Provide the [x, y] coordinate of the cell's center where the given text is located.  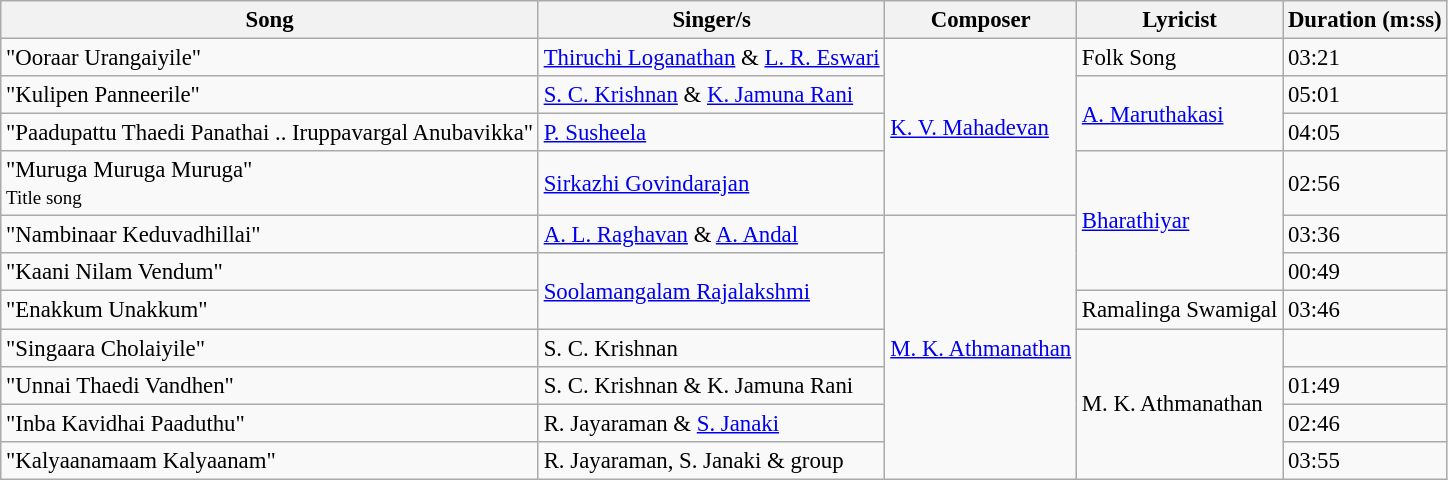
Ramalinga Swamigal [1180, 310]
A. L. Raghavan & A. Andal [712, 235]
Bharathiyar [1180, 221]
R. Jayaraman & S. Janaki [712, 423]
A. Maruthakasi [1180, 114]
"Muruga Muruga Muruga"Title song [270, 184]
"Ooraar Urangaiyile" [270, 58]
03:55 [1365, 460]
"Singaara Cholaiyile" [270, 348]
Folk Song [1180, 58]
05:01 [1365, 95]
04:05 [1365, 133]
"Kulipen Panneerile" [270, 95]
Lyricist [1180, 20]
Song [270, 20]
02:46 [1365, 423]
"Nambinaar Keduvadhillai" [270, 235]
Thiruchi Loganathan & L. R. Eswari [712, 58]
"Unnai Thaedi Vandhen" [270, 385]
02:56 [1365, 184]
Singer/s [712, 20]
03:36 [1365, 235]
"Paadupattu Thaedi Panathai .. Iruppavargal Anubavikka" [270, 133]
Duration (m:ss) [1365, 20]
Soolamangalam Rajalakshmi [712, 292]
01:49 [1365, 385]
"Inba Kavidhai Paaduthu" [270, 423]
"Kalyaanamaam Kalyaanam" [270, 460]
P. Susheela [712, 133]
Sirkazhi Govindarajan [712, 184]
S. C. Krishnan [712, 348]
00:49 [1365, 273]
R. Jayaraman, S. Janaki & group [712, 460]
Composer [981, 20]
03:21 [1365, 58]
"Enakkum Unakkum" [270, 310]
"Kaani Nilam Vendum" [270, 273]
K. V. Mahadevan [981, 128]
03:46 [1365, 310]
